Find where the given text appears and provide that cell's center as [x, y] coordinate. 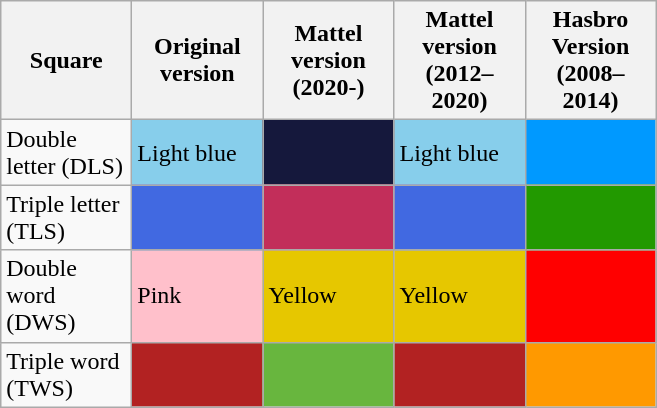
Double letter (DLS) [66, 152]
Double word (DWS) [66, 296]
Mattel version (2012–2020) [460, 60]
Triple letter (TLS) [66, 218]
Original version [198, 60]
Triple word (TWS) [66, 374]
Pink [198, 296]
Mattel version (2020-) [328, 60]
Hasbro Version (2008–2014) [590, 60]
Square [66, 60]
